Return the [x, y] coordinate for the center point of the cell that contains the specified text.  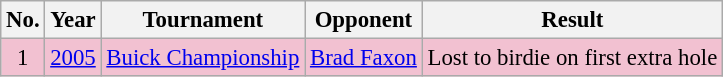
Opponent [364, 20]
Year [73, 20]
Buick Championship [203, 58]
Brad Faxon [364, 58]
2005 [73, 58]
Tournament [203, 20]
Lost to birdie on first extra hole [572, 58]
Result [572, 20]
No. [23, 20]
1 [23, 58]
